Output the [x, y] coordinate of the center of the cell containing the given text.  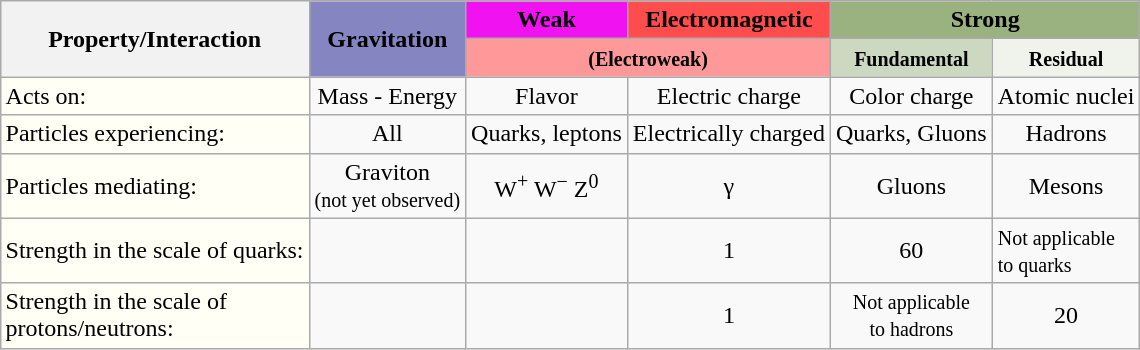
Flavor [547, 96]
60 [911, 250]
Not applicable to hadrons [911, 316]
Strength in the scale of quarks: [154, 250]
(Electroweak) [648, 58]
Acts on: [154, 96]
Atomic nuclei [1066, 96]
Quarks, leptons [547, 134]
Hadrons [1066, 134]
Gluons [911, 186]
Particles experiencing: [154, 134]
All [388, 134]
Electrically charged [728, 134]
20 [1066, 316]
Residual [1066, 58]
Weak [547, 20]
Particles mediating: [154, 186]
Mesons [1066, 186]
Not applicable to quarks [1066, 250]
Gravitation [388, 39]
γ [728, 186]
Mass - Energy [388, 96]
Property/Interaction [154, 39]
Electromagnetic [728, 20]
Strong [984, 20]
Electric charge [728, 96]
Quarks, Gluons [911, 134]
Fundamental [911, 58]
Color charge [911, 96]
Graviton (not yet observed) [388, 186]
W+ W− Z0 [547, 186]
Strength in the scale of protons/neutrons: [154, 316]
